Find where the given text appears and provide that cell's center as [x, y] coordinate. 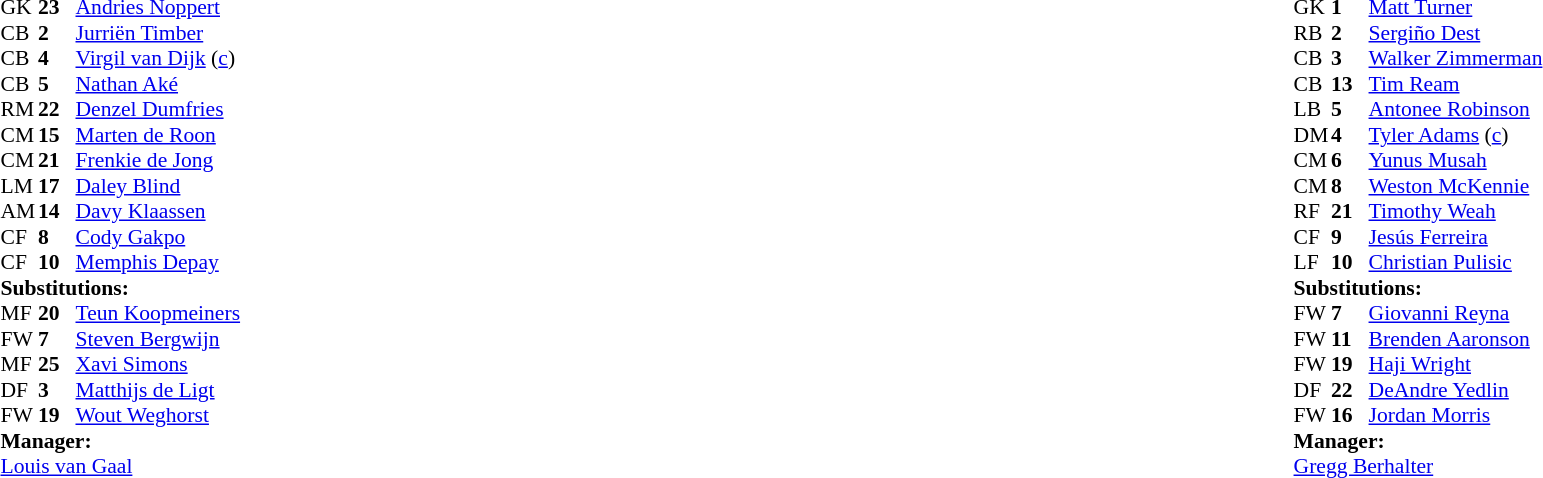
Wout Weghorst [158, 415]
Timothy Weah [1456, 211]
Cody Gakpo [158, 237]
14 [57, 211]
Sergiño Dest [1456, 33]
Matthijs de Ligt [158, 390]
Jesús Ferreira [1456, 237]
Jurriën Timber [158, 33]
Tyler Adams (c) [1456, 135]
LM [19, 186]
DM [1313, 135]
13 [1350, 84]
DeAndre Yedlin [1456, 390]
LF [1313, 263]
Daley Blind [158, 186]
Yunus Musah [1456, 161]
Nathan Aké [158, 84]
15 [57, 135]
Davy Klaassen [158, 211]
16 [1350, 415]
25 [57, 365]
Brenden Aaronson [1456, 339]
Memphis Depay [158, 263]
Haji Wright [1456, 365]
AM [19, 211]
Virgil van Dijk (c) [158, 59]
20 [57, 313]
Jordan Morris [1456, 415]
Giovanni Reyna [1456, 313]
LB [1313, 109]
Steven Bergwijn [158, 339]
Walker Zimmerman [1456, 59]
Xavi Simons [158, 365]
Teun Koopmeiners [158, 313]
Weston McKennie [1456, 186]
Christian Pulisic [1456, 263]
9 [1350, 237]
RB [1313, 33]
17 [57, 186]
Tim Ream [1456, 84]
Antonee Robinson [1456, 109]
6 [1350, 161]
RM [19, 109]
Frenkie de Jong [158, 161]
Denzel Dumfries [158, 109]
Marten de Roon [158, 135]
11 [1350, 339]
RF [1313, 211]
